From the cell containing the given text, extract its center point as [x, y] coordinate. 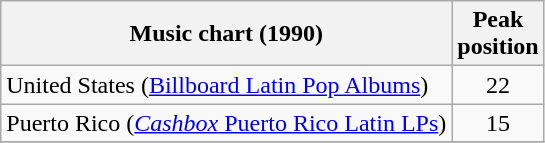
Puerto Rico (Cashbox Puerto Rico Latin LPs) [226, 123]
22 [498, 85]
15 [498, 123]
United States (Billboard Latin Pop Albums) [226, 85]
Music chart (1990) [226, 34]
Peakposition [498, 34]
